Identify which cell holds the provided text, then report its [X, Y] central coordinate. 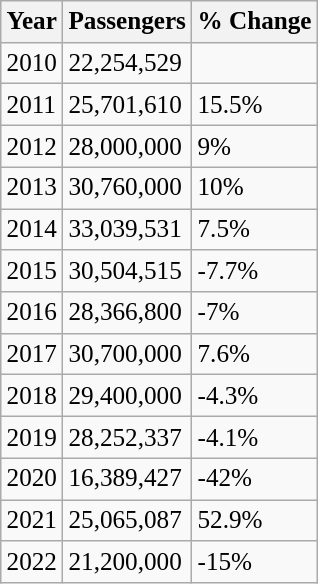
28,252,337 [128, 437]
30,504,515 [128, 271]
2011 [32, 105]
28,366,800 [128, 313]
10% [255, 188]
-7.7% [255, 271]
16,389,427 [128, 479]
30,760,000 [128, 188]
2014 [32, 229]
2016 [32, 313]
29,400,000 [128, 396]
-15% [255, 562]
2017 [32, 354]
-7% [255, 313]
7.5% [255, 229]
7.6% [255, 354]
33,039,531 [128, 229]
2015 [32, 271]
52.9% [255, 520]
2019 [32, 437]
25,065,087 [128, 520]
-4.3% [255, 396]
2013 [32, 188]
25,701,610 [128, 105]
2018 [32, 396]
Passengers [128, 22]
22,254,529 [128, 63]
Year [32, 22]
9% [255, 146]
2021 [32, 520]
2022 [32, 562]
21,200,000 [128, 562]
2010 [32, 63]
-4.1% [255, 437]
-42% [255, 479]
2020 [32, 479]
% Change [255, 22]
2012 [32, 146]
28,000,000 [128, 146]
15.5% [255, 105]
30,700,000 [128, 354]
